Determine the (x, y) coordinate at the center of the cell enclosing the given text.  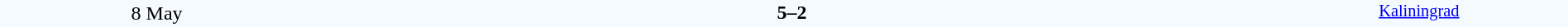
5–2 (791, 12)
Kaliningrad (1419, 13)
8 May (157, 13)
